Search for the cell housing the specified text and yield its (X, Y) center coordinate. 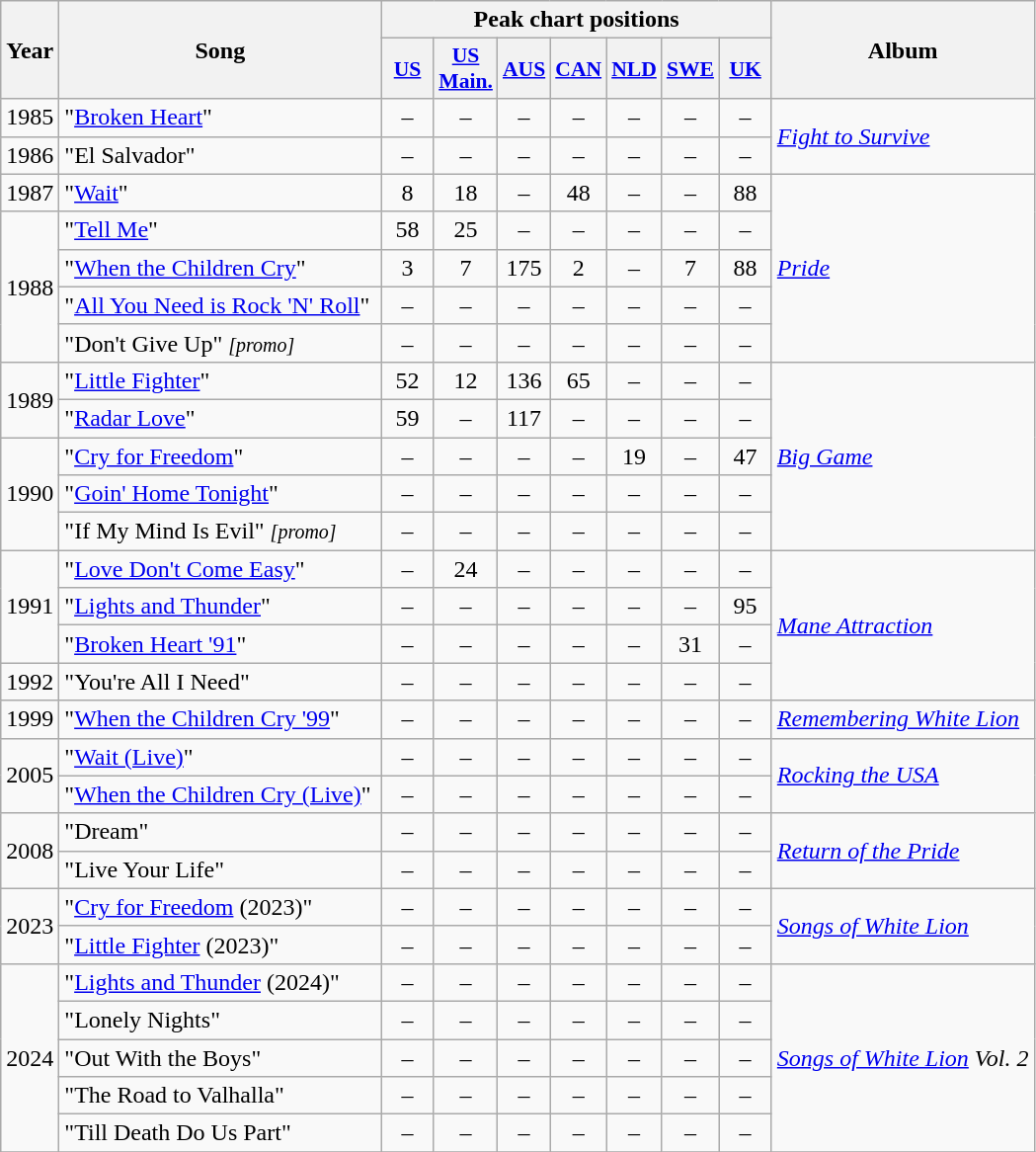
Songs of White Lion Vol. 2 (903, 1057)
24 (466, 569)
117 (523, 418)
"Goin' Home Tonight" (220, 494)
1992 (30, 682)
Song (220, 49)
"Lights and Thunder" (220, 607)
"You're All I Need" (220, 682)
1988 (30, 287)
"Wait" (220, 193)
"Broken Heart '91" (220, 644)
"Till Death Do Us Part" (220, 1133)
"When the Children Cry '99" (220, 719)
2008 (30, 851)
US (407, 69)
"Cry for Freedom (2023)" (220, 907)
Songs of White Lion (903, 926)
Fight to Survive (903, 136)
"All You Need is Rock 'N' Roll" (220, 305)
19 (634, 455)
"El Salvador" (220, 155)
Pride (903, 268)
2005 (30, 776)
58 (407, 230)
"Tell Me" (220, 230)
65 (579, 380)
CAN (579, 69)
Album (903, 49)
59 (407, 418)
Year (30, 49)
18 (466, 193)
"Love Don't Come Easy" (220, 569)
"If My Mind Is Evil" [promo] (220, 532)
2 (579, 268)
"When the Children Cry" (220, 268)
31 (690, 644)
"Lonely Nights" (220, 1020)
1989 (30, 399)
SWE (690, 69)
175 (523, 268)
12 (466, 380)
Remembering White Lion (903, 719)
1990 (30, 493)
"When the Children Cry (Live)" (220, 794)
2024 (30, 1057)
Return of the Pride (903, 851)
48 (579, 193)
1986 (30, 155)
1999 (30, 719)
8 (407, 193)
1991 (30, 607)
"Out With the Boys" (220, 1058)
AUS (523, 69)
"Don't Give Up" [promo] (220, 343)
95 (745, 607)
"Live Your Life" (220, 869)
1987 (30, 193)
52 (407, 380)
47 (745, 455)
NLD (634, 69)
"The Road to Valhalla" (220, 1096)
25 (466, 230)
"Wait (Live)" (220, 757)
"Little Fighter (2023)" (220, 945)
136 (523, 380)
Peak chart positions (577, 20)
Big Game (903, 455)
Mane Attraction (903, 625)
3 (407, 268)
UK (745, 69)
USMain. (466, 69)
Rocking the USA (903, 776)
"Little Fighter" (220, 380)
"Broken Heart" (220, 118)
"Cry for Freedom" (220, 455)
"Lights and Thunder (2024)" (220, 982)
2023 (30, 926)
1985 (30, 118)
"Dream" (220, 832)
"Radar Love" (220, 418)
